Find where the given text appears and provide that cell's center as (x, y) coordinate. 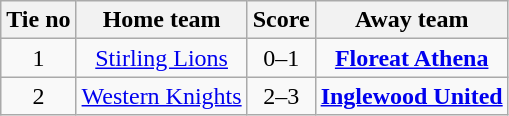
2–3 (281, 96)
1 (38, 58)
Western Knights (162, 96)
Floreat Athena (412, 58)
Stirling Lions (162, 58)
2 (38, 96)
Score (281, 20)
Away team (412, 20)
Inglewood United (412, 96)
Tie no (38, 20)
0–1 (281, 58)
Home team (162, 20)
